Capture the cell that displays the provided text and extract its (X, Y) central coordinate. 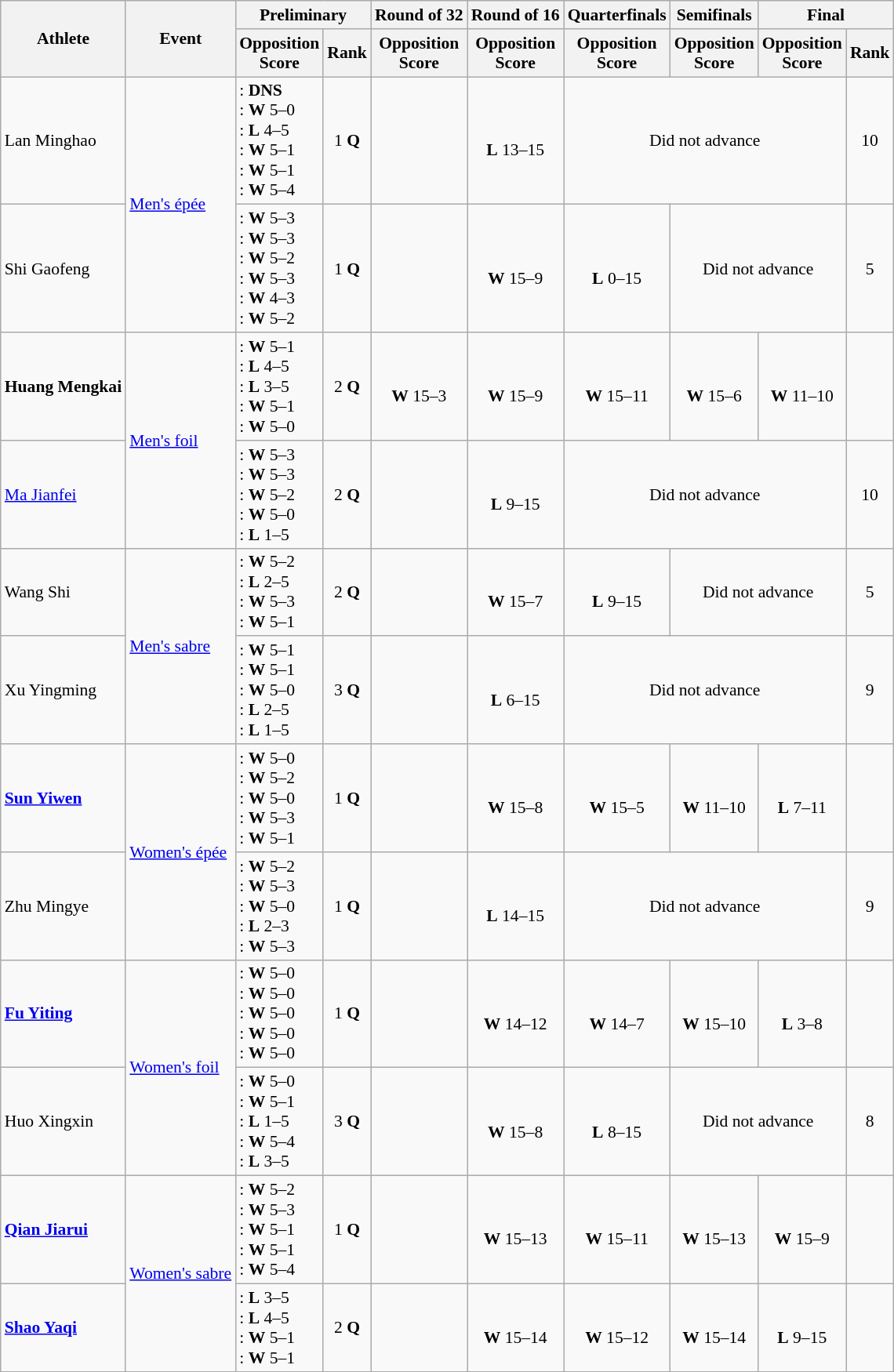
W 15–3 (419, 387)
: W 5–0: W 5–1: L 1–5: W 5–4: L 3–5 (279, 1122)
Shi Gaofeng (63, 268)
Women's sabre (180, 1274)
W 15–6 (714, 387)
W 14–7 (617, 1014)
Event (180, 39)
L 0–15 (617, 268)
Quarterfinals (617, 15)
L 13–15 (516, 141)
: L 3–5: L 4–5: W 5–1: W 5–1 (279, 1327)
: W 5–3: W 5–3: W 5–2: W 5–3: W 4–3: W 5–2 (279, 268)
: W 5–2: W 5–3: W 5–0: L 2–3: W 5–3 (279, 906)
: W 5–1: L 4–5: L 3–5: W 5–1: W 5–0 (279, 387)
Fu Yiting (63, 1014)
Sun Yiwen (63, 798)
W 14–12 (516, 1014)
: DNS: W 5–0: L 4–5: W 5–1: W 5–1: W 5–4 (279, 141)
Qian Jiarui (63, 1230)
Shao Yaqi (63, 1327)
L 3–8 (802, 1014)
L 8–15 (617, 1122)
Men's sabre (180, 646)
: W 5–0: W 5–2: W 5–0: W 5–3: W 5–1 (279, 798)
Final (827, 15)
L 14–15 (516, 906)
W 15–7 (516, 592)
W 15–12 (617, 1327)
Men's épée (180, 205)
L 7–11 (802, 798)
Wang Shi (63, 592)
Lan Minghao (63, 141)
: W 5–0: W 5–0: W 5–0: W 5–0: W 5–0 (279, 1014)
: W 5–1: W 5–1: W 5–0: L 2–5: L 1–5 (279, 691)
Round of 32 (419, 15)
Xu Yingming (63, 691)
Preliminary (303, 15)
Ma Jianfei (63, 495)
W 15–5 (617, 798)
: W 5–3: W 5–3: W 5–2: W 5–0: L 1–5 (279, 495)
Athlete (63, 39)
: W 5–2: W 5–3: W 5–1: W 5–1: W 5–4 (279, 1230)
8 (870, 1122)
Women's épée (180, 851)
Round of 16 (516, 15)
W 15–10 (714, 1014)
: W 5–2: L 2–5: W 5–3: W 5–1 (279, 592)
Men's foil (180, 441)
Zhu Mingye (63, 906)
Women's foil (180, 1068)
Semifinals (714, 15)
Huang Mengkai (63, 387)
L 6–15 (516, 691)
Huo Xingxin (63, 1122)
